Find where the given text appears and provide that cell's center as (X, Y) coordinate. 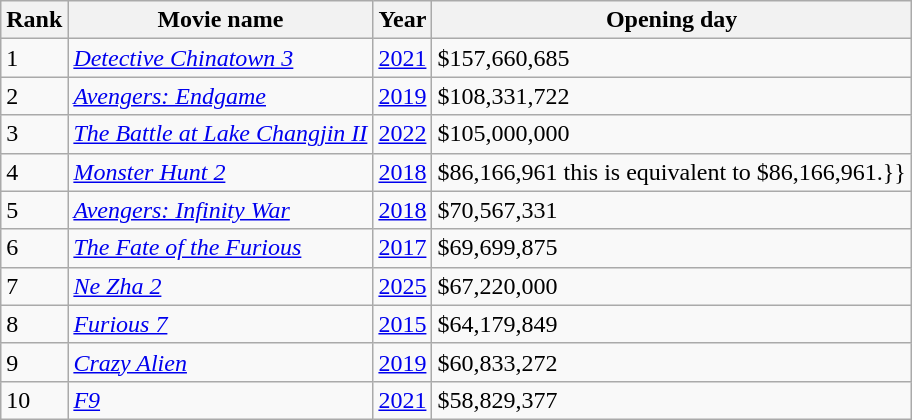
Crazy Alien (220, 362)
Rank (34, 20)
$58,829,377 (672, 400)
$70,567,331 (672, 210)
1 (34, 58)
$69,699,875 (672, 248)
$67,220,000 (672, 286)
Detective Chinatown 3 (220, 58)
4 (34, 172)
Opening day (672, 20)
Movie name (220, 20)
The Fate of the Furious (220, 248)
2025 (402, 286)
6 (34, 248)
2 (34, 96)
$60,833,272 (672, 362)
7 (34, 286)
9 (34, 362)
$86,166,961 this is equivalent to $86,166,961.}} (672, 172)
2015 (402, 324)
F9 (220, 400)
2017 (402, 248)
$64,179,849 (672, 324)
3 (34, 134)
The Battle at Lake Changjin II (220, 134)
10 (34, 400)
Year (402, 20)
Ne Zha 2 (220, 286)
2022 (402, 134)
$108,331,722 (672, 96)
$105,000,000 (672, 134)
Furious 7 (220, 324)
8 (34, 324)
Avengers: Endgame (220, 96)
5 (34, 210)
Avengers: Infinity War (220, 210)
Monster Hunt 2 (220, 172)
$157,660,685 (672, 58)
